Identify which cell holds the provided text, then report its (X, Y) central coordinate. 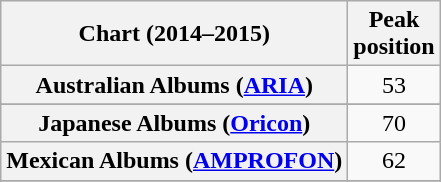
53 (394, 85)
Australian Albums (ARIA) (174, 85)
62 (394, 161)
Peakposition (394, 34)
Japanese Albums (Oricon) (174, 123)
70 (394, 123)
Chart (2014–2015) (174, 34)
Mexican Albums (AMPROFON) (174, 161)
